Capture the cell that displays the provided text and extract its (X, Y) central coordinate. 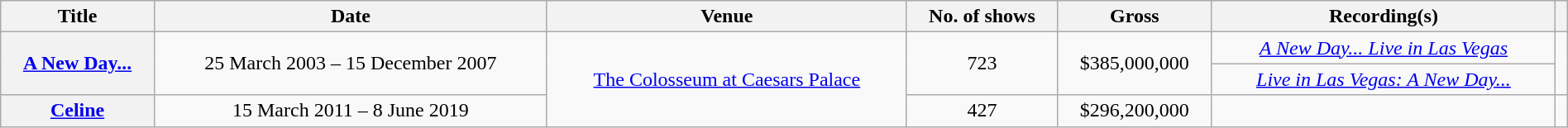
Gross (1135, 17)
723 (982, 64)
25 March 2003 – 15 December 2007 (351, 64)
Celine (78, 111)
Venue (726, 17)
15 March 2011 – 8 June 2019 (351, 111)
$296,200,000 (1135, 111)
The Colosseum at Caesars Palace (726, 79)
Title (78, 17)
Date (351, 17)
A New Day... (78, 64)
Recording(s) (1384, 17)
Live in Las Vegas: A New Day... (1384, 79)
No. of shows (982, 17)
$385,000,000 (1135, 64)
427 (982, 111)
A New Day... Live in Las Vegas (1384, 48)
